Find where the given text appears and provide that cell's center as [X, Y] coordinate. 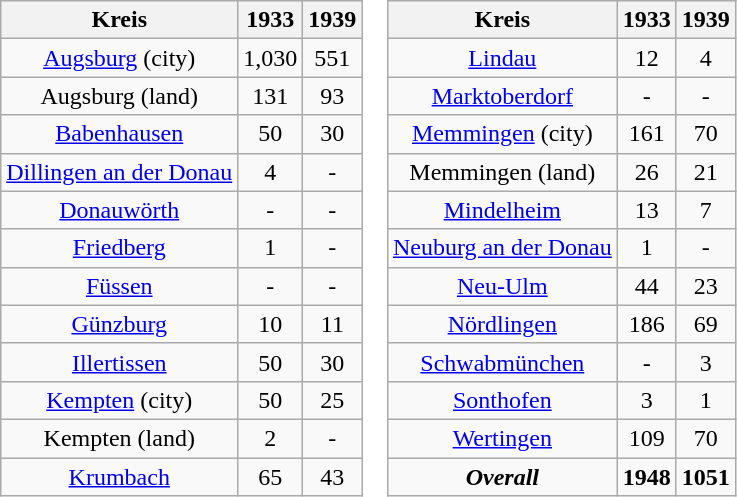
44 [646, 286]
Günzburg [120, 324]
Augsburg (city) [120, 58]
65 [270, 477]
Friedberg [120, 248]
25 [332, 400]
Sonthofen [502, 400]
1051 [706, 477]
Lindau [502, 58]
7 [706, 210]
13 [646, 210]
1948 [646, 477]
Krumbach [120, 477]
Mindelheim [502, 210]
Babenhausen [120, 134]
1,030 [270, 58]
Neu-Ulm [502, 286]
Nördlingen [502, 324]
2 [270, 438]
Kempten (land) [120, 438]
69 [706, 324]
Kempten (city) [120, 400]
23 [706, 286]
Augsburg (land) [120, 96]
131 [270, 96]
186 [646, 324]
Schwabmünchen [502, 362]
109 [646, 438]
Overall [502, 477]
12 [646, 58]
Donauwörth [120, 210]
Illertissen [120, 362]
Füssen [120, 286]
Dillingen an der Donau [120, 172]
43 [332, 477]
26 [646, 172]
93 [332, 96]
10 [270, 324]
Neuburg an der Donau [502, 248]
Marktoberdorf [502, 96]
Memmingen (city) [502, 134]
Memmingen (land) [502, 172]
161 [646, 134]
21 [706, 172]
Wertingen [502, 438]
11 [332, 324]
551 [332, 58]
